Return [X, Y] of the center of cell containing provided text 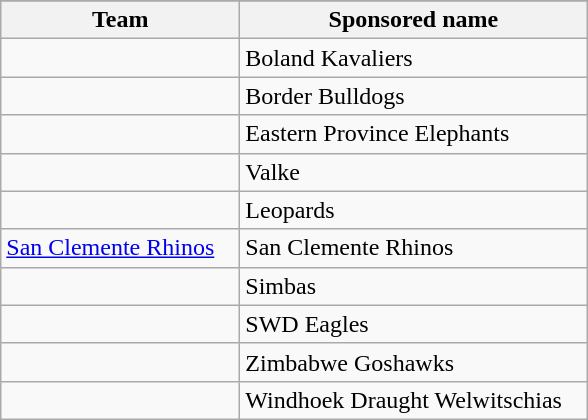
Leopards [414, 210]
Sponsored name [414, 20]
Eastern Province Elephants [414, 134]
Boland Kavaliers [414, 58]
Valke [414, 172]
Simbas [414, 286]
Border Bulldogs [414, 96]
Windhoek Draught Welwitschias [414, 400]
Zimbabwe Goshawks [414, 362]
Team [120, 20]
SWD Eagles [414, 324]
